Detect which cell encompasses the target text, then output its (X, Y) center coordinate. 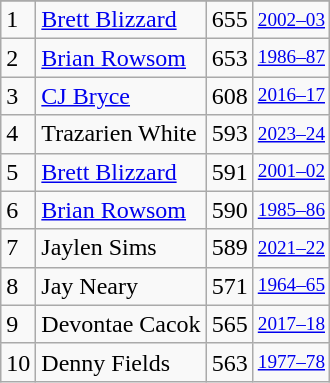
Denny Fields (121, 362)
589 (230, 248)
2001–02 (291, 172)
1977–78 (291, 362)
9 (18, 324)
1964–65 (291, 286)
6 (18, 210)
591 (230, 172)
593 (230, 134)
7 (18, 248)
608 (230, 96)
590 (230, 210)
2 (18, 58)
565 (230, 324)
CJ Bryce (121, 96)
3 (18, 96)
563 (230, 362)
2023–24 (291, 134)
653 (230, 58)
1 (18, 20)
Jaylen Sims (121, 248)
4 (18, 134)
2002–03 (291, 20)
Jay Neary (121, 286)
1985–86 (291, 210)
1986–87 (291, 58)
5 (18, 172)
571 (230, 286)
Devontae Cacok (121, 324)
8 (18, 286)
10 (18, 362)
Trazarien White (121, 134)
2017–18 (291, 324)
2016–17 (291, 96)
655 (230, 20)
2021–22 (291, 248)
